Detect which cell encompasses the target text, then output its (X, Y) center coordinate. 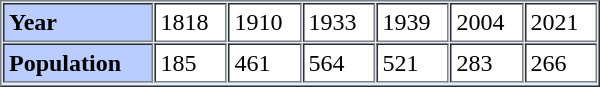
185 (190, 64)
283 (486, 64)
Population (78, 64)
1939 (412, 22)
564 (338, 64)
521 (412, 64)
461 (264, 64)
1818 (190, 22)
2021 (560, 22)
Year (78, 22)
266 (560, 64)
1933 (338, 22)
2004 (486, 22)
1910 (264, 22)
